Search for the cell housing the specified text and yield its (X, Y) center coordinate. 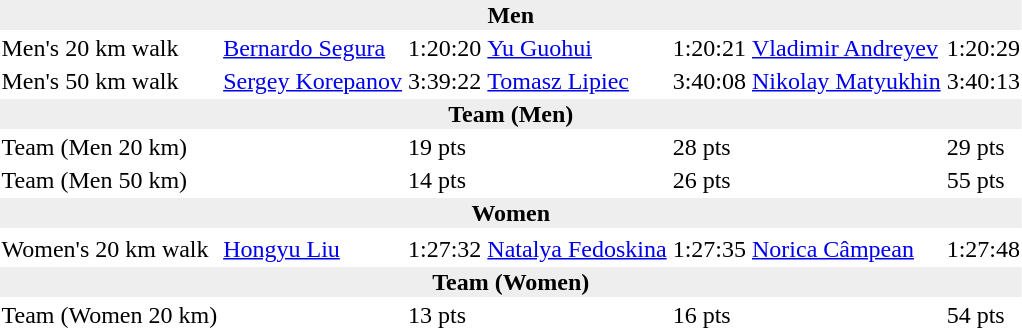
28 pts (709, 147)
Hongyu Liu (313, 249)
Women's 20 km walk (110, 249)
1:20:20 (445, 48)
Vladimir Andreyev (846, 48)
Nikolay Matyukhin (846, 81)
1:20:21 (709, 48)
Men (510, 15)
19 pts (445, 147)
29 pts (983, 147)
Men's 50 km walk (110, 81)
Women (510, 213)
55 pts (983, 180)
14 pts (445, 180)
1:27:48 (983, 249)
26 pts (709, 180)
Team (Women) (510, 282)
Tomasz Lipiec (577, 81)
Natalya Fedoskina (577, 249)
Yu Guohui (577, 48)
3:40:13 (983, 81)
1:27:35 (709, 249)
1:27:32 (445, 249)
Bernardo Segura (313, 48)
Team (Men 50 km) (110, 180)
Team (Men) (510, 114)
3:40:08 (709, 81)
Sergey Korepanov (313, 81)
Men's 20 km walk (110, 48)
Norica Câmpean (846, 249)
1:20:29 (983, 48)
3:39:22 (445, 81)
Team (Men 20 km) (110, 147)
